Provide the [X, Y] coordinate of the cell's center where the given text is located.  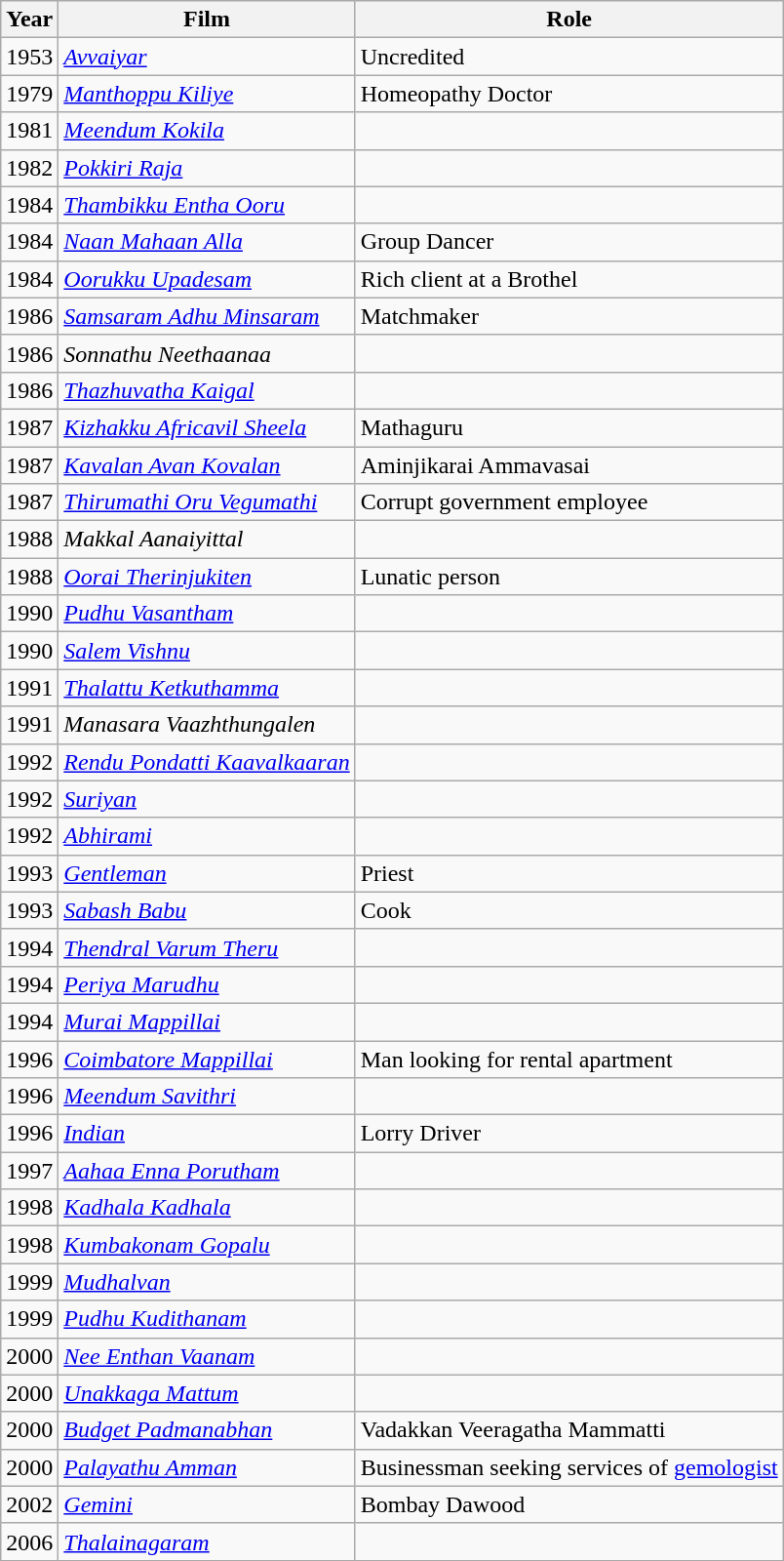
Kizhakku Africavil Sheela [207, 427]
2002 [29, 1504]
Vadakkan Veeragatha Mammatti [569, 1430]
Homeopathy Doctor [569, 94]
Abhirami [207, 836]
Pudhu Vasantham [207, 614]
Pokkiri Raja [207, 168]
1979 [29, 94]
Lorry Driver [569, 1134]
Coimbatore Mappillai [207, 1059]
Cook [569, 910]
Meendum Kokila [207, 131]
Corrupt government employee [569, 502]
Pudhu Kudithanam [207, 1319]
Role [569, 20]
1982 [29, 168]
Periya Marudhu [207, 984]
Rich client at a Brothel [569, 279]
Thalattu Ketkuthamma [207, 688]
Group Dancer [569, 242]
Oorukku Upadesam [207, 279]
2006 [29, 1541]
Priest [569, 873]
Thambikku Entha Ooru [207, 205]
Avvaiyar [207, 57]
Gemini [207, 1504]
Uncredited [569, 57]
Palayathu Amman [207, 1467]
Matchmaker [569, 316]
Salem Vishnu [207, 651]
Sonnathu Neethaanaa [207, 353]
Murai Mappillai [207, 1021]
Budget Padmanabhan [207, 1430]
Makkal Aanaiyittal [207, 540]
Kavalan Avan Kovalan [207, 465]
Mathaguru [569, 427]
Man looking for rental apartment [569, 1059]
1953 [29, 57]
Suriyan [207, 799]
Sabash Babu [207, 910]
Businessman seeking services of gemologist [569, 1467]
Thendral Varum Theru [207, 947]
Thazhuvatha Kaigal [207, 390]
Meendum Savithri [207, 1097]
Thirumathi Oru Vegumathi [207, 502]
Year [29, 20]
Manasara Vaazhthungalen [207, 725]
1997 [29, 1171]
Film [207, 20]
Kadhala Kadhala [207, 1208]
Naan Mahaan Alla [207, 242]
Samsaram Adhu Minsaram [207, 316]
Kumbakonam Gopalu [207, 1245]
Aahaa Enna Porutham [207, 1171]
Aminjikarai Ammavasai [569, 465]
Bombay Dawood [569, 1504]
Lunatic person [569, 577]
Manthoppu Kiliye [207, 94]
Mudhalvan [207, 1282]
Gentleman [207, 873]
Indian [207, 1134]
Thalainagaram [207, 1541]
Unakkaga Mattum [207, 1393]
1981 [29, 131]
Nee Enthan Vaanam [207, 1356]
Oorai Therinjukiten [207, 577]
Rendu Pondatti Kaavalkaaran [207, 762]
